Detect which cell encompasses the target text, then output its [X, Y] center coordinate. 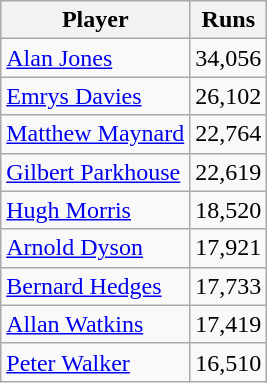
22,764 [228, 134]
Alan Jones [96, 58]
Runs [228, 20]
17,921 [228, 248]
Arnold Dyson [96, 248]
Emrys Davies [96, 96]
Bernard Hedges [96, 286]
Hugh Morris [96, 210]
Allan Watkins [96, 324]
Peter Walker [96, 362]
Player [96, 20]
17,419 [228, 324]
16,510 [228, 362]
17,733 [228, 286]
Gilbert Parkhouse [96, 172]
18,520 [228, 210]
34,056 [228, 58]
Matthew Maynard [96, 134]
26,102 [228, 96]
22,619 [228, 172]
